Return the (X, Y) coordinate for the center point of the cell that contains the specified text.  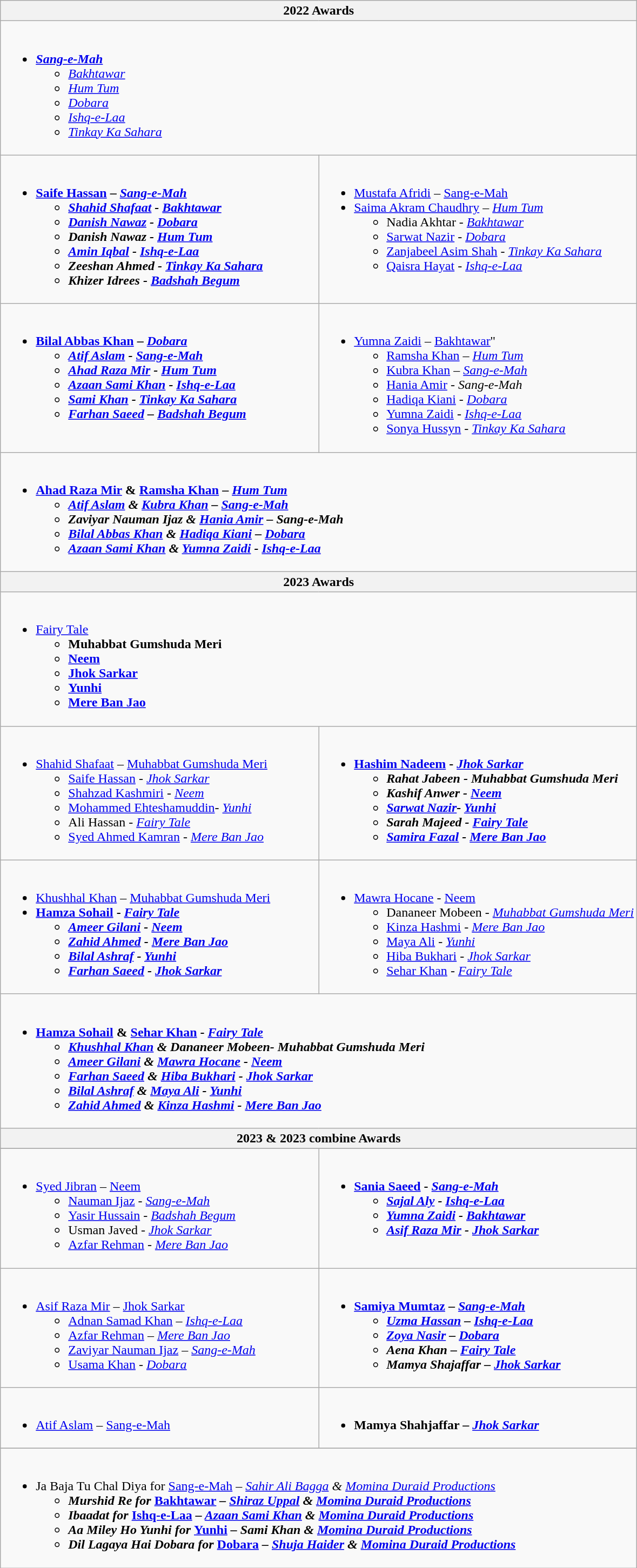
Asif Raza Mir – Jhok SarkarAdnan Samad Khan – Ishq-e-LaaAzfar Rehman – Mere Ban JaoZaviyar Nauman Ijaz – Sang-e-MahUsama Khan - Dobara (160, 1328)
Sania Saeed - Sang-e-MahSajal Aly - Ishq-e-LaaYumna Zaidi - BakhtawarAsif Raza Mir - Jhok Sarkar (478, 1208)
Fairy TaleMuhabbat Gumshuda MeriNeemJhok SarkarYunhiMere Ban Jao (319, 659)
Syed Jibran – NeemNauman Ijaz - Sang-e-MahYasir Hussain - Badshah BegumUsman Javed - Jhok SarkarAzfar Rehman - Mere Ban Jao (160, 1208)
Mamya Shahjaffar – Jhok Sarkar (478, 1418)
2022 Awards (319, 11)
Samiya Mumtaz – Sang-e-MahUzma Hassan – Ishq-e-LaaZoya Nasir – DobaraAena Khan – Fairy TaleMamya Shajaffar – Jhok Sarkar (478, 1328)
2023 Awards (319, 582)
Sang-e-MahBakhtawarHum TumDobaraIshq-e-LaaTinkay Ka Sahara (319, 88)
2023 & 2023 combine Awards (319, 1138)
Atif Aslam – Sang-e-Mah (160, 1418)
